Pinpoint the cell where the given text exists, returning its [X, Y] midpoint coordinate. 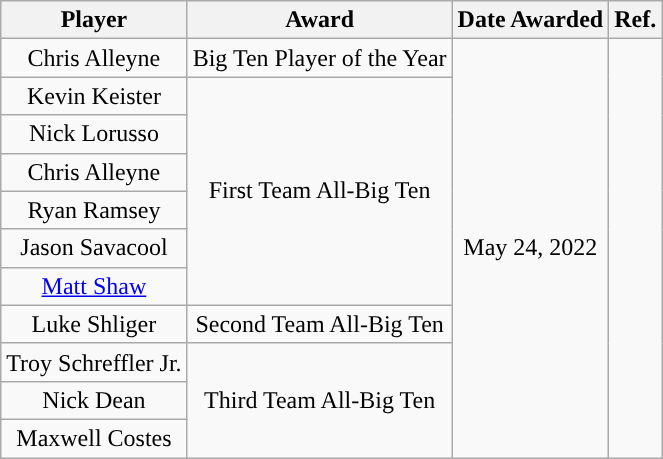
Luke Shliger [94, 324]
Big Ten Player of the Year [320, 58]
Maxwell Costes [94, 438]
Troy Schreffler Jr. [94, 362]
Second Team All-Big Ten [320, 324]
Player [94, 20]
Jason Savacool [94, 248]
Ref. [636, 20]
May 24, 2022 [530, 248]
First Team All-Big Ten [320, 191]
Third Team All-Big Ten [320, 400]
Kevin Keister [94, 96]
Matt Shaw [94, 286]
Ryan Ramsey [94, 210]
Award [320, 20]
Nick Dean [94, 400]
Nick Lorusso [94, 134]
Date Awarded [530, 20]
